Identify which cell holds the provided text, then report its (x, y) central coordinate. 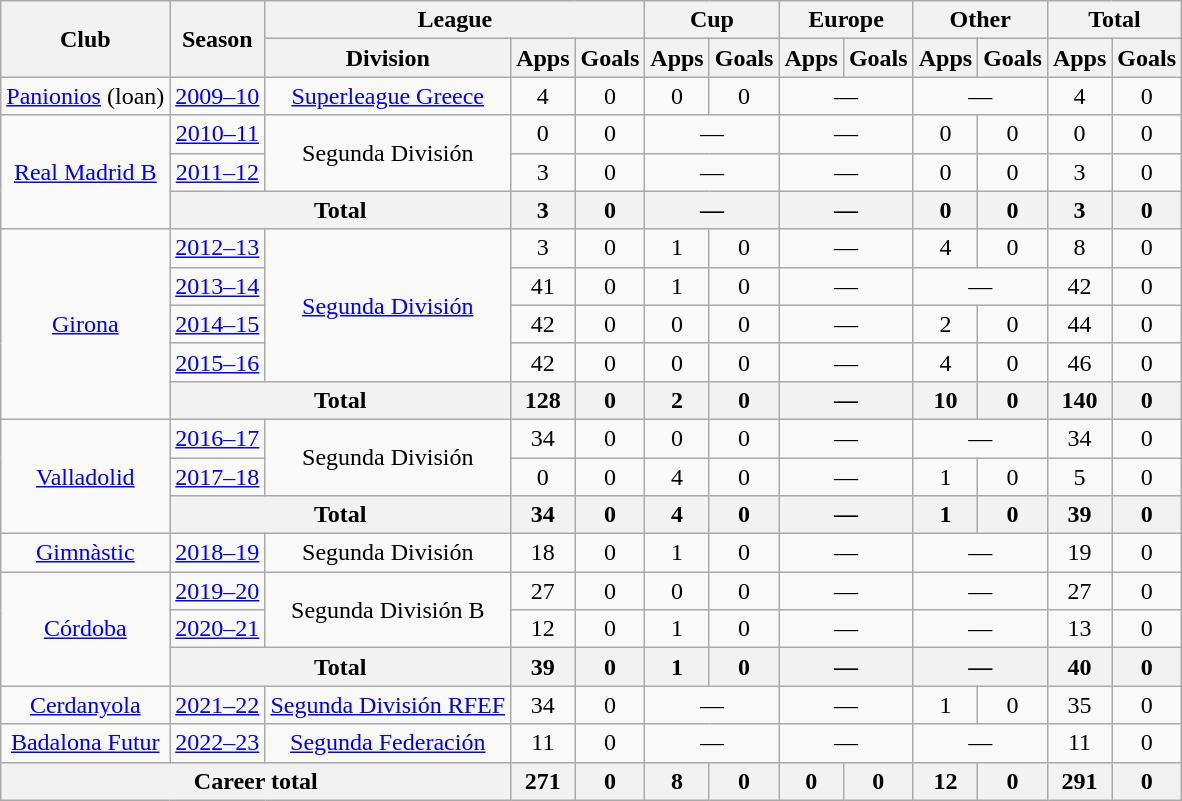
2011–12 (218, 172)
5 (1079, 477)
Badalona Futur (86, 743)
Segunda Federación (388, 743)
18 (543, 553)
46 (1079, 362)
2012–13 (218, 248)
2009–10 (218, 96)
2017–18 (218, 477)
2020–21 (218, 629)
Segunda División RFEF (388, 705)
2014–15 (218, 324)
2022–23 (218, 743)
128 (543, 400)
Panionios (loan) (86, 96)
2019–20 (218, 591)
Division (388, 58)
Career total (256, 781)
13 (1079, 629)
Valladolid (86, 476)
2015–16 (218, 362)
League (455, 20)
2010–11 (218, 134)
10 (945, 400)
271 (543, 781)
Cup (712, 20)
291 (1079, 781)
2016–17 (218, 438)
Club (86, 39)
35 (1079, 705)
Segunda División B (388, 610)
Gimnàstic (86, 553)
44 (1079, 324)
Córdoba (86, 629)
40 (1079, 667)
Other (980, 20)
19 (1079, 553)
Europe (846, 20)
2021–22 (218, 705)
140 (1079, 400)
2013–14 (218, 286)
Real Madrid B (86, 172)
2018–19 (218, 553)
41 (543, 286)
Season (218, 39)
Cerdanyola (86, 705)
Superleague Greece (388, 96)
Girona (86, 324)
